Extract the (x, y) coordinate from the center of the cell holding the provided text.  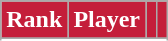
Player (107, 20)
Rank (34, 20)
